Return (X, Y) of the center of cell containing provided text 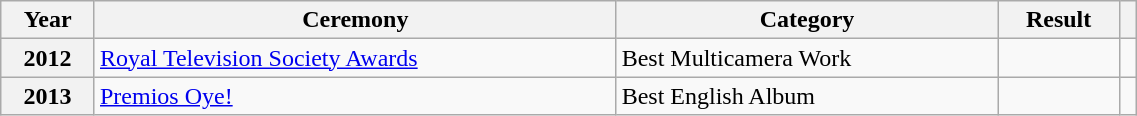
Royal Television Society Awards (355, 58)
Best English Album (807, 96)
Ceremony (355, 20)
Category (807, 20)
Result (1058, 20)
Premios Oye! (355, 96)
Year (48, 20)
2013 (48, 96)
Best Multicamera Work (807, 58)
2012 (48, 58)
